Locate the cell with the specified text and output its [x, y] center coordinate. 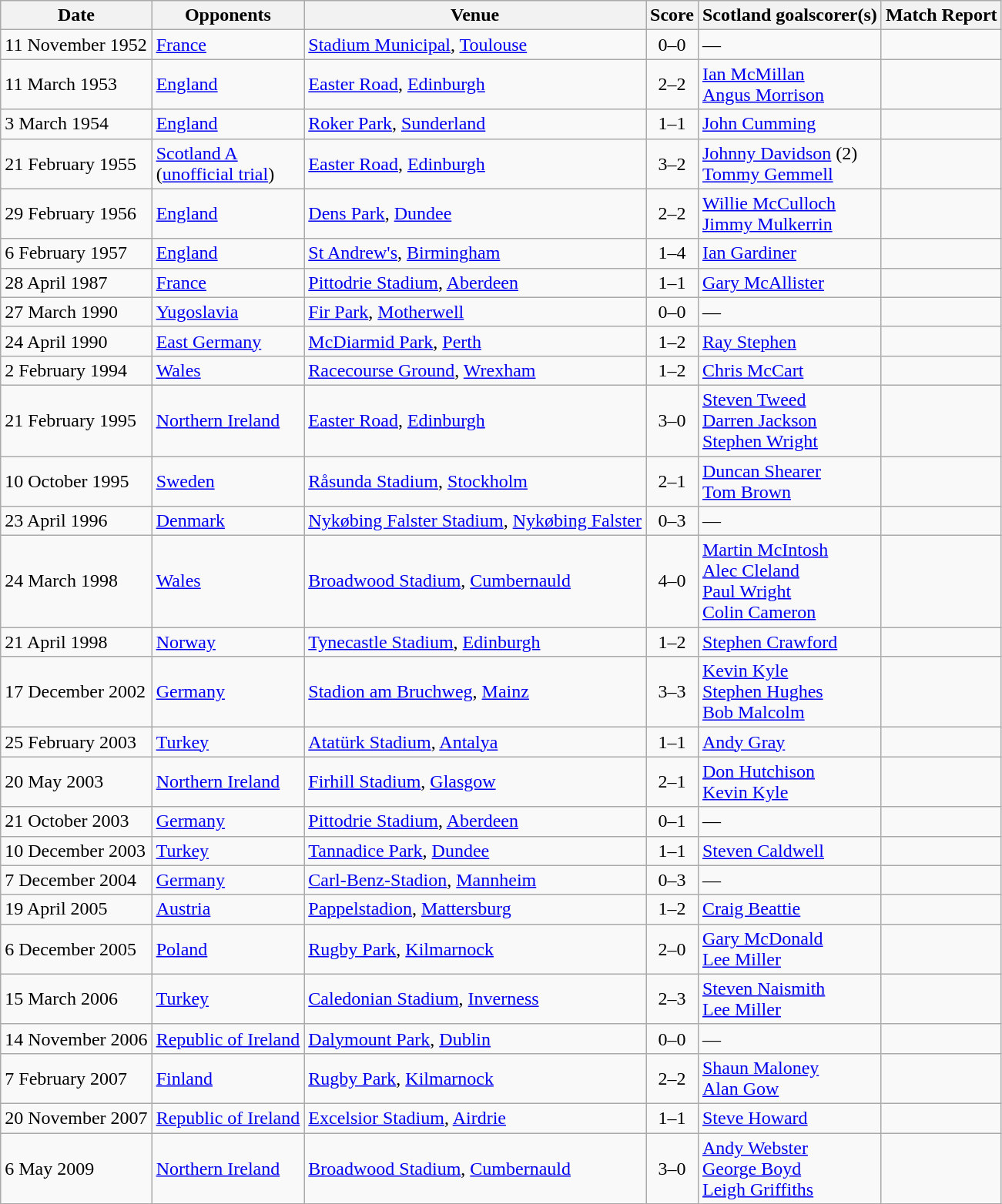
Scotland A(unofficial trial) [228, 163]
11 November 1952 [76, 45]
Stephen Crawford [789, 642]
Fir Park, Motherwell [475, 312]
Austria [228, 909]
Roker Park, Sunderland [475, 124]
25 February 2003 [76, 742]
6 May 2009 [76, 1169]
Ian McMillan Angus Morrison [789, 85]
St Andrew's, Birmingham [475, 253]
East Germany [228, 341]
Steve Howard [789, 1118]
0–1 [672, 821]
Dalymount Park, Dublin [475, 1038]
Craig Beattie [789, 909]
Yugoslavia [228, 312]
2 February 1994 [76, 370]
21 February 1955 [76, 163]
Shaun MaloneyAlan Gow [789, 1078]
Ray Stephen [789, 341]
Tynecastle Stadium, Edinburgh [475, 642]
Stadion am Bruchweg, Mainz [475, 692]
McDiarmid Park, Perth [475, 341]
15 March 2006 [76, 999]
20 November 2007 [76, 1118]
10 December 2003 [76, 851]
Venue [475, 15]
Nykøbing Falster Stadium, Nykøbing Falster [475, 521]
19 April 2005 [76, 909]
Willie McCulloch Jimmy Mulkerrin [789, 214]
Andy Gray [789, 742]
28 April 1987 [76, 283]
2–3 [672, 999]
Match Report [941, 15]
Steven Caldwell [789, 851]
Denmark [228, 521]
14 November 2006 [76, 1038]
20 May 2003 [76, 782]
Don HutchisonKevin Kyle [789, 782]
Råsunda Stadium, Stockholm [475, 480]
7 February 2007 [76, 1078]
Sweden [228, 480]
Racecourse Ground, Wrexham [475, 370]
1–4 [672, 253]
Duncan ShearerTom Brown [789, 480]
Chris McCart [789, 370]
2–0 [672, 948]
21 February 1995 [76, 420]
10 October 1995 [76, 480]
27 March 1990 [76, 312]
Stadium Municipal, Toulouse [475, 45]
Steven NaismithLee Miller [789, 999]
Caledonian Stadium, Inverness [475, 999]
7 December 2004 [76, 880]
Poland [228, 948]
Excelsior Stadium, Airdrie [475, 1118]
Tannadice Park, Dundee [475, 851]
Carl-Benz-Stadion, Mannheim [475, 880]
Johnny Davidson (2)Tommy Gemmell [789, 163]
Martin McIntoshAlec ClelandPaul WrightColin Cameron [789, 582]
23 April 1996 [76, 521]
6 December 2005 [76, 948]
Norway [228, 642]
Gary McDonaldLee Miller [789, 948]
Scotland goalscorer(s) [789, 15]
3–2 [672, 163]
Kevin KyleStephen HughesBob Malcolm [789, 692]
17 December 2002 [76, 692]
21 October 2003 [76, 821]
Pappelstadion, Mattersburg [475, 909]
John Cumming [789, 124]
Ian Gardiner [789, 253]
Finland [228, 1078]
3 March 1954 [76, 124]
3–3 [672, 692]
Steven TweedDarren JacksonStephen Wright [789, 420]
Dens Park, Dundee [475, 214]
Score [672, 15]
Opponents [228, 15]
Firhill Stadium, Glasgow [475, 782]
Gary McAllister [789, 283]
Atatürk Stadium, Antalya [475, 742]
4–0 [672, 582]
6 February 1957 [76, 253]
11 March 1953 [76, 85]
21 April 1998 [76, 642]
Andy Webster George Boyd Leigh Griffiths [789, 1169]
29 February 1956 [76, 214]
24 April 1990 [76, 341]
24 March 1998 [76, 582]
Date [76, 15]
